Capture the cell that displays the provided text and extract its [X, Y] central coordinate. 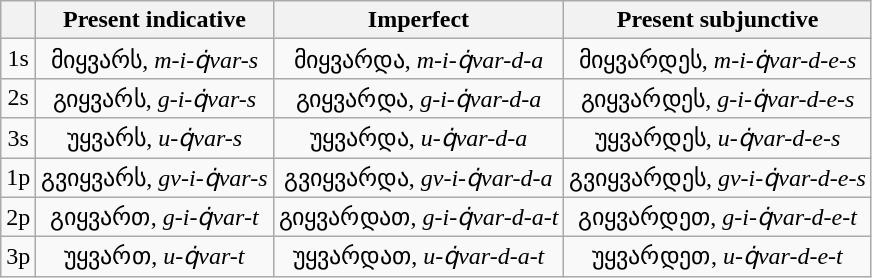
გვიყვარს, gv-i-q̇var-s [154, 178]
უყვარდათ, u-q̇var-d-a-t [418, 257]
გიყვარდეთ, g-i-q̇var-d-e-t [718, 217]
უყვარდეთ, u-q̇var-d-e-t [718, 257]
გიყვარდეს, g-i-q̇var-d-e-s [718, 98]
გვიყვარდეს, gv-i-q̇var-d-e-s [718, 178]
3p [18, 257]
გვიყვარდა, gv-i-q̇var-d-a [418, 178]
მიყვარს, m-i-q̇var-s [154, 59]
მიყვარდეს, m-i-q̇var-d-e-s [718, 59]
გიყვართ, g-i-q̇var-t [154, 217]
Present indicative [154, 20]
Present subjunctive [718, 20]
2s [18, 98]
უყვარდეს, u-q̇var-d-e-s [718, 138]
2p [18, 217]
Imperfect [418, 20]
უყვარს, u-q̇var-s [154, 138]
უყვარდა, u-q̇var-d-a [418, 138]
მიყვარდა, m-i-q̇var-d-a [418, 59]
უყვართ, u-q̇var-t [154, 257]
გიყვარს, g-i-q̇var-s [154, 98]
3s [18, 138]
1s [18, 59]
გიყვარდათ, g-i-q̇var-d-a-t [418, 217]
გიყვარდა, g-i-q̇var-d-a [418, 98]
1p [18, 178]
